Pinpoint the cell where the given text exists, returning its [x, y] midpoint coordinate. 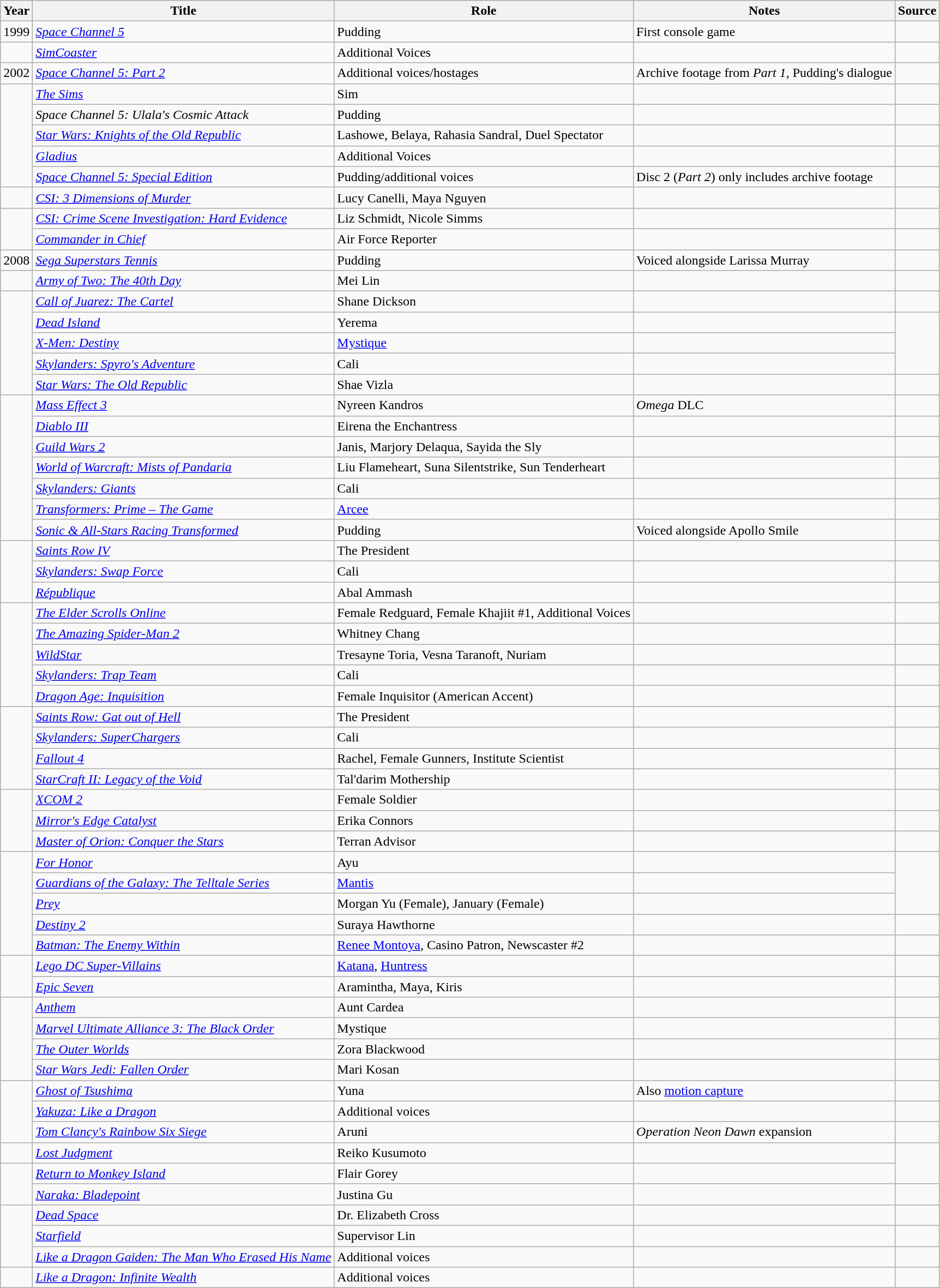
Mantis [484, 883]
First console game [764, 32]
Katana, Huntress [484, 966]
Flair Gorey [484, 1173]
Year [16, 11]
1999 [16, 32]
Anthem [183, 1008]
Notes [764, 11]
Saints Row: Gat out of Hell [183, 717]
Tresayne Toria, Vesna Taranoft, Nuriam [484, 655]
Renee Montoya, Casino Patron, Newscaster #2 [484, 945]
For Honor [183, 862]
Space Channel 5: Part 2 [183, 73]
Like a Dragon Gaiden: The Man Who Erased His Name [183, 1256]
Morgan Yu (Female), January (Female) [484, 903]
Destiny 2 [183, 925]
Guild Wars 2 [183, 447]
Zora Blackwood [484, 1049]
Abal Ammash [484, 592]
Mari Kosan [484, 1070]
Justina Gu [484, 1194]
Star Wars: Knights of the Old Republic [183, 135]
Omega DLC [764, 405]
Erika Connors [484, 820]
Starfield [183, 1236]
Skylanders: Spyro's Adventure [183, 364]
The Outer Worlds [183, 1049]
Fallout 4 [183, 758]
Air Force Reporter [484, 239]
Prey [183, 903]
Skylanders: Trap Team [183, 675]
Gladius [183, 156]
WildStar [183, 655]
The Sims [183, 94]
Mass Effect 3 [183, 405]
2002 [16, 73]
Yakuza: Like a Dragon [183, 1111]
Mei Lin [484, 281]
Eirena the Enchantress [484, 426]
CSI: Crime Scene Investigation: Hard Evidence [183, 218]
Aunt Cardea [484, 1008]
Tom Clancy's Rainbow Six Siege [183, 1132]
Additional voices/hostages [484, 73]
Diablo III [183, 426]
Yerema [484, 322]
Naraka: Bladepoint [183, 1194]
Operation Neon Dawn expansion [764, 1132]
The Elder Scrolls Online [183, 613]
Janis, Marjory Delaqua, Sayida the Sly [484, 447]
CSI: 3 Dimensions of Murder [183, 197]
Skylanders: Giants [183, 488]
Tal'darim Mothership [484, 779]
Lashowe, Belaya, Rahasia Sandral, Duel Spectator [484, 135]
Space Channel 5 [183, 32]
Dragon Age: Inquisition [183, 696]
Pudding/additional voices [484, 177]
Disc 2 (Part 2) only includes archive footage [764, 177]
Space Channel 5: Ulala's Cosmic Attack [183, 115]
Role [484, 11]
Lego DC Super-Villains [183, 966]
Female Inquisitor (American Accent) [484, 696]
Nyreen Kandros [484, 405]
2008 [16, 260]
Source [917, 11]
Star Wars: The Old Republic [183, 385]
Rachel, Female Gunners, Institute Scientist [484, 758]
Voiced alongside Larissa Murray [764, 260]
Shae Vizla [484, 385]
Liz Schmidt, Nicole Simms [484, 218]
Skylanders: SuperChargers [183, 738]
Whitney Chang [484, 634]
Dead Island [183, 322]
Sonic & All-Stars Racing Transformed [183, 530]
Supervisor Lin [484, 1236]
Batman: The Enemy Within [183, 945]
Sim [484, 94]
Also motion capture [764, 1091]
Transformers: Prime – The Game [183, 509]
Star Wars Jedi: Fallen Order [183, 1070]
Mirror's Edge Catalyst [183, 820]
StarCraft II: Legacy of the Void [183, 779]
Lucy Canelli, Maya Nguyen [484, 197]
Like a Dragon: Infinite Wealth [183, 1278]
Space Channel 5: Special Edition [183, 177]
Dr. Elizabeth Cross [484, 1215]
Sega Superstars Tennis [183, 260]
République [183, 592]
Skylanders: Swap Force [183, 571]
Ayu [484, 862]
Ghost of Tsushima [183, 1091]
Suraya Hawthorne [484, 925]
Shane Dickson [484, 302]
Female Soldier [484, 800]
World of Warcraft: Mists of Pandaria [183, 468]
Terran Advisor [484, 841]
Army of Two: The 40th Day [183, 281]
Call of Juarez: The Cartel [183, 302]
Archive footage from Part 1, Pudding's dialogue [764, 73]
Marvel Ultimate Alliance 3: The Black Order [183, 1028]
Female Redguard, Female Khajiit #1, Additional Voices [484, 613]
Saints Row IV [183, 550]
Return to Monkey Island [183, 1173]
Master of Orion: Conquer the Stars [183, 841]
Aramintha, Maya, Kiris [484, 987]
Reiko Kusumoto [484, 1153]
XCOM 2 [183, 800]
The Amazing Spider-Man 2 [183, 634]
Liu Flameheart, Suna Silentstrike, Sun Tenderheart [484, 468]
Arcee [484, 509]
Lost Judgment [183, 1153]
X-Men: Destiny [183, 343]
Yuna [484, 1091]
Title [183, 11]
Dead Space [183, 1215]
SimCoaster [183, 52]
Commander in Chief [183, 239]
Aruni [484, 1132]
Guardians of the Galaxy: The Telltale Series [183, 883]
Voiced alongside Apollo Smile [764, 530]
Epic Seven [183, 987]
